Pinpoint the cell where the given text exists, returning its (X, Y) midpoint coordinate. 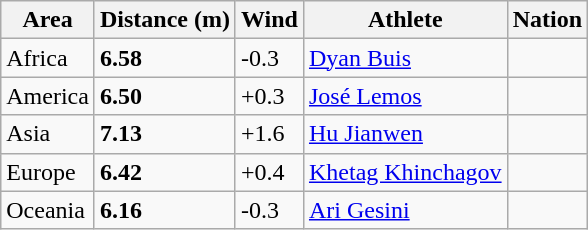
Distance (m) (164, 20)
Khetag Khinchagov (405, 172)
Nation (547, 20)
6.42 (164, 172)
Hu Jianwen (405, 134)
+1.6 (269, 134)
Ari Gesini (405, 210)
6.50 (164, 96)
Athlete (405, 20)
Dyan Buis (405, 58)
6.16 (164, 210)
Asia (48, 134)
José Lemos (405, 96)
Africa (48, 58)
7.13 (164, 134)
America (48, 96)
+0.3 (269, 96)
Oceania (48, 210)
+0.4 (269, 172)
6.58 (164, 58)
Europe (48, 172)
Area (48, 20)
Wind (269, 20)
